Extract the (X, Y) coordinate from the center of the cell holding the provided text.  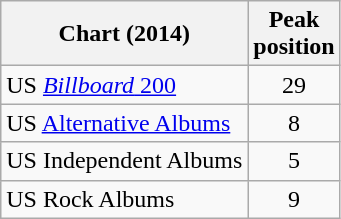
Peakposition (294, 34)
US Rock Albums (124, 199)
29 (294, 85)
US Independent Albums (124, 161)
US Billboard 200 (124, 85)
8 (294, 123)
US Alternative Albums (124, 123)
5 (294, 161)
Chart (2014) (124, 34)
9 (294, 199)
